Search for the cell housing the specified text and yield its [x, y] center coordinate. 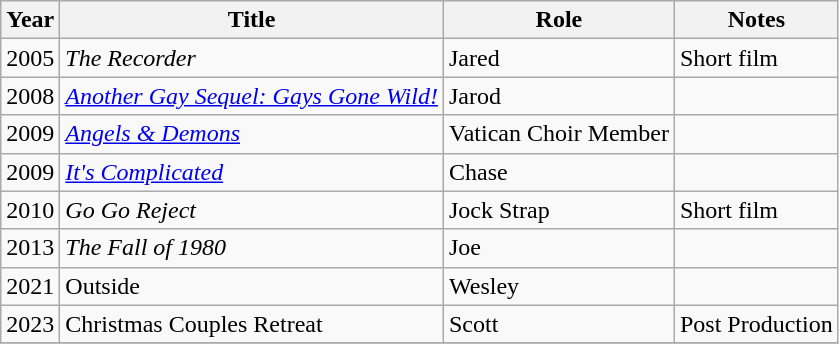
2021 [30, 286]
Jock Strap [558, 210]
The Recorder [252, 58]
Title [252, 20]
Vatican Choir Member [558, 134]
2023 [30, 324]
Jarod [558, 96]
Christmas Couples Retreat [252, 324]
2008 [30, 96]
Joe [558, 248]
Go Go Reject [252, 210]
Role [558, 20]
2010 [30, 210]
2013 [30, 248]
Angels & Demons [252, 134]
Scott [558, 324]
2005 [30, 58]
Notes [756, 20]
Outside [252, 286]
The Fall of 1980 [252, 248]
Jared [558, 58]
Post Production [756, 324]
Chase [558, 172]
Wesley [558, 286]
It's Complicated [252, 172]
Another Gay Sequel: Gays Gone Wild! [252, 96]
Year [30, 20]
